Detect which cell encompasses the target text, then output its [X, Y] center coordinate. 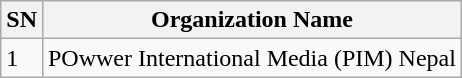
SN [22, 20]
1 [22, 58]
POwwer International Media (PIM) Nepal [252, 58]
Organization Name [252, 20]
